Provide the [X, Y] coordinate of the cell's center where the given text is located.  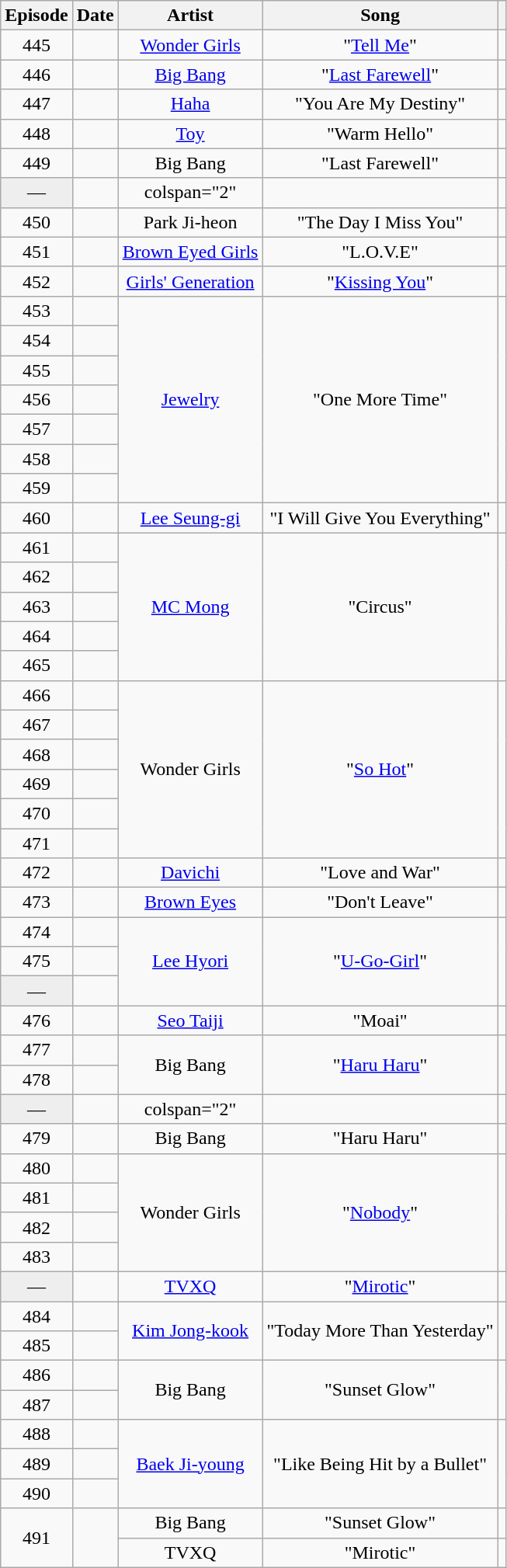
"Moai" [380, 1020]
457 [36, 429]
"Warm Hello" [380, 134]
"U-Go-Girl" [380, 961]
Girls' Generation [190, 281]
"Don't Leave" [380, 902]
Brown Eyed Girls [190, 252]
460 [36, 518]
Brown Eyes [190, 902]
480 [36, 1168]
Episode [36, 16]
Baek Ji-young [190, 1464]
"You Are My Destiny" [380, 104]
Lee Hyori [190, 961]
481 [36, 1198]
461 [36, 548]
478 [36, 1080]
477 [36, 1050]
454 [36, 340]
Haha [190, 104]
450 [36, 222]
482 [36, 1227]
466 [36, 695]
"L.O.V.E" [380, 252]
Date [95, 16]
490 [36, 1493]
471 [36, 843]
445 [36, 45]
Song [380, 16]
487 [36, 1405]
MC Mong [190, 607]
452 [36, 281]
Davichi [190, 873]
"Kissing You" [380, 281]
"So Hot" [380, 769]
475 [36, 961]
469 [36, 784]
456 [36, 400]
"Today More Than Yesterday" [380, 1331]
"Circus" [380, 607]
462 [36, 577]
464 [36, 636]
446 [36, 75]
Seo Taiji [190, 1020]
473 [36, 902]
489 [36, 1464]
"Tell Me" [380, 45]
463 [36, 607]
474 [36, 932]
491 [36, 1538]
Jewelry [190, 399]
"One More Time" [380, 399]
476 [36, 1020]
449 [36, 163]
486 [36, 1375]
"The Day I Miss You" [380, 222]
465 [36, 666]
"Love and War" [380, 873]
Artist [190, 16]
Kim Jong-kook [190, 1331]
"I Will Give You Everything" [380, 518]
467 [36, 725]
488 [36, 1434]
447 [36, 104]
455 [36, 370]
Toy [190, 134]
470 [36, 813]
"Like Being Hit by a Bullet" [380, 1464]
Lee Seung-gi [190, 518]
458 [36, 459]
Park Ji-heon [190, 222]
459 [36, 488]
485 [36, 1346]
472 [36, 873]
484 [36, 1316]
479 [36, 1139]
483 [36, 1257]
451 [36, 252]
453 [36, 311]
"Nobody" [380, 1212]
468 [36, 754]
448 [36, 134]
